Provide the [X, Y] coordinate of the cell's center where the given text is located.  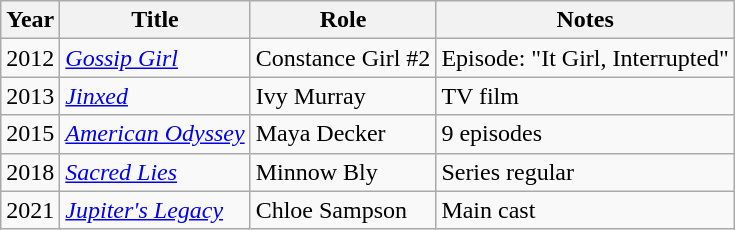
American Odyssey [155, 134]
2012 [30, 58]
Role [343, 20]
Sacred Lies [155, 172]
Episode: "It Girl, Interrupted" [586, 58]
Title [155, 20]
TV film [586, 96]
2018 [30, 172]
Gossip Girl [155, 58]
Series regular [586, 172]
Jinxed [155, 96]
Jupiter's Legacy [155, 210]
Notes [586, 20]
2015 [30, 134]
Constance Girl #2 [343, 58]
Chloe Sampson [343, 210]
2021 [30, 210]
Maya Decker [343, 134]
9 episodes [586, 134]
Minnow Bly [343, 172]
2013 [30, 96]
Year [30, 20]
Ivy Murray [343, 96]
Main cast [586, 210]
